Return the (X, Y) coordinate for the center point of the cell that contains the specified text.  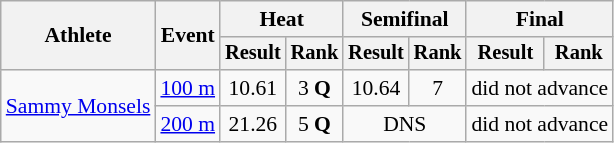
200 m (188, 124)
21.26 (253, 124)
3 Q (315, 88)
Final (540, 19)
Heat (282, 19)
Semifinal (404, 19)
7 (438, 88)
Sammy Monsels (78, 106)
10.64 (376, 88)
Event (188, 36)
100 m (188, 88)
5 Q (315, 124)
DNS (404, 124)
Athlete (78, 36)
10.61 (253, 88)
